From the cell containing the given text, extract its center point as [X, Y] coordinate. 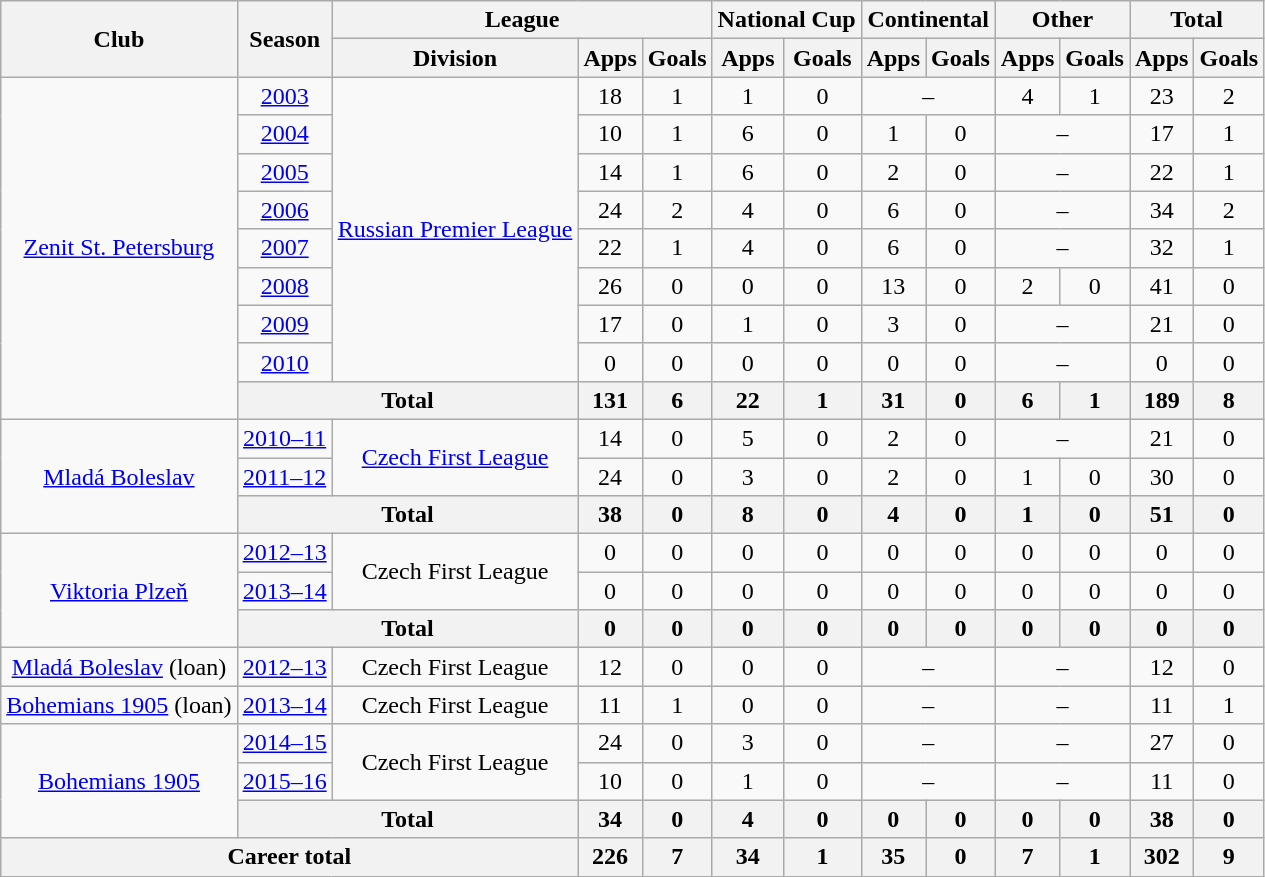
2011–12 [284, 477]
Zenit St. Petersburg [119, 248]
Season [284, 39]
2003 [284, 96]
2010 [284, 362]
31 [893, 400]
Bohemians 1905 (loan) [119, 705]
2005 [284, 172]
226 [610, 857]
Mladá Boleslav (loan) [119, 667]
32 [1162, 248]
131 [610, 400]
30 [1162, 477]
2008 [284, 286]
2004 [284, 134]
26 [610, 286]
National Cup [786, 20]
Continental [928, 20]
Career total [290, 857]
2006 [284, 210]
Division [455, 58]
League [522, 20]
35 [893, 857]
41 [1162, 286]
27 [1162, 743]
2009 [284, 324]
23 [1162, 96]
Bohemians 1905 [119, 781]
2015–16 [284, 781]
Viktoria Plzeň [119, 591]
189 [1162, 400]
13 [893, 286]
18 [610, 96]
Russian Premier League [455, 229]
9 [1229, 857]
5 [748, 438]
Club [119, 39]
2014–15 [284, 743]
2010–11 [284, 438]
Mladá Boleslav [119, 476]
51 [1162, 515]
2007 [284, 248]
Other [1062, 20]
302 [1162, 857]
